Return the (X, Y) coordinate for the center point of the cell that contains the specified text.  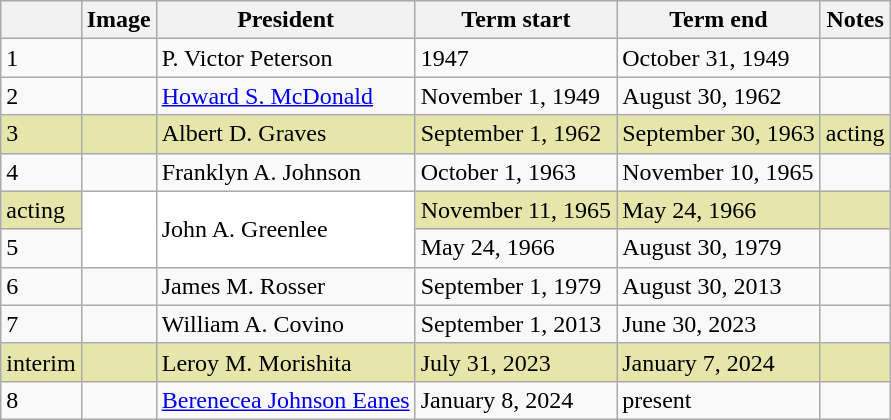
8 (41, 400)
September 30, 1963 (719, 134)
5 (41, 248)
1 (41, 58)
November 10, 1965 (719, 172)
August 30, 1962 (719, 96)
President (286, 20)
interim (41, 362)
William A. Covino (286, 324)
John A. Greenlee (286, 229)
Leroy M. Morishita (286, 362)
present (719, 400)
7 (41, 324)
Term end (719, 20)
4 (41, 172)
August 30, 2013 (719, 286)
Notes (855, 20)
June 30, 2023 (719, 324)
July 31, 2023 (516, 362)
3 (41, 134)
James M. Rosser (286, 286)
August 30, 1979 (719, 248)
1947 (516, 58)
Berenecea Johnson Eanes (286, 400)
Term start (516, 20)
January 8, 2024 (516, 400)
September 1, 2013 (516, 324)
November 11, 1965 (516, 210)
P. Victor Peterson (286, 58)
Image (118, 20)
Franklyn A. Johnson (286, 172)
October 1, 1963 (516, 172)
Albert D. Graves (286, 134)
September 1, 1962 (516, 134)
Howard S. McDonald (286, 96)
October 31, 1949 (719, 58)
January 7, 2024 (719, 362)
November 1, 1949 (516, 96)
September 1, 1979 (516, 286)
6 (41, 286)
2 (41, 96)
